Search for the cell housing the specified text and yield its (X, Y) center coordinate. 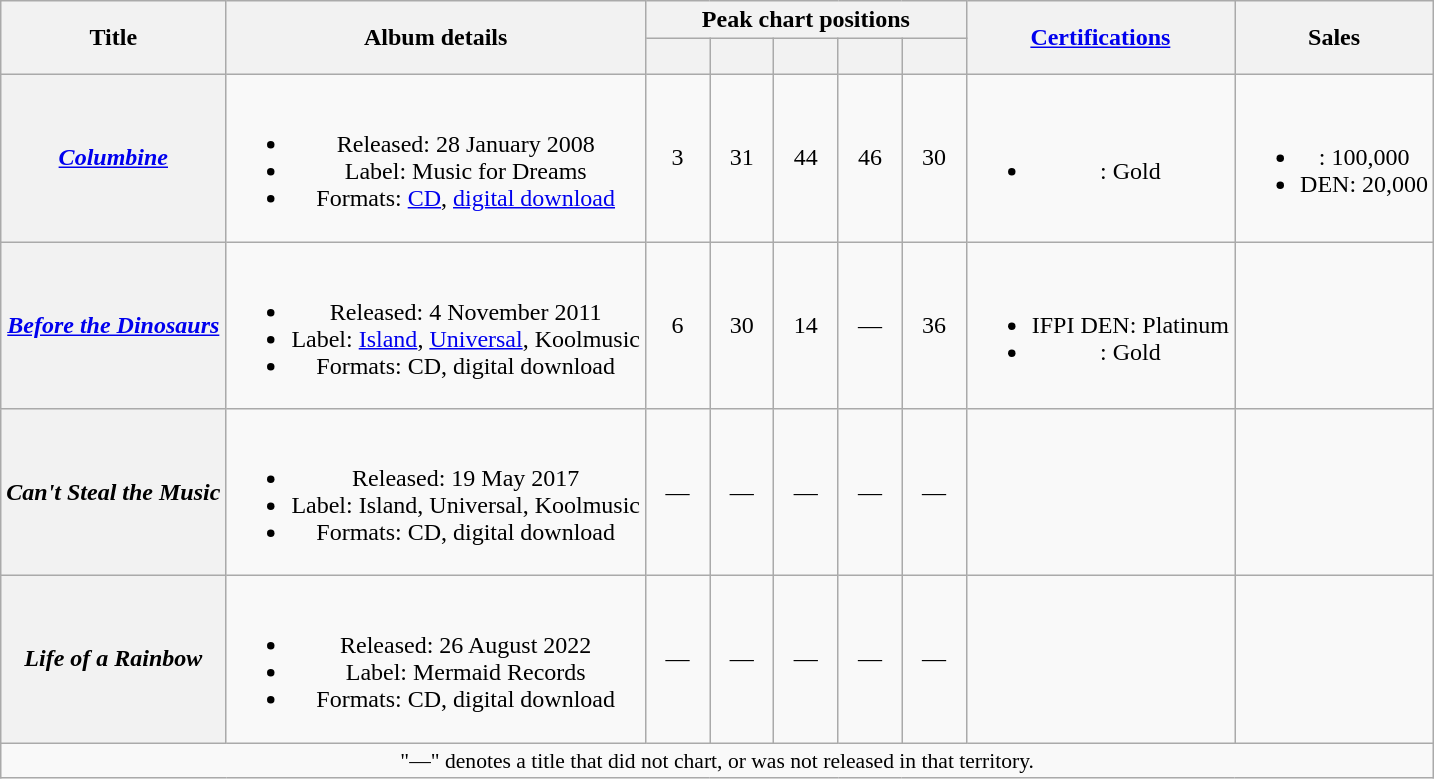
: 100,000DEN: 20,000 (1334, 158)
Released: 28 January 2008Label: Music for DreamsFormats: CD, digital download (436, 158)
: Gold (1100, 158)
Life of a Rainbow (114, 660)
36 (934, 326)
3 (678, 158)
Released: 19 May 2017Label: Island, Universal, KoolmusicFormats: CD, digital download (436, 492)
Released: 4 November 2011Label: Island, Universal, KoolmusicFormats: CD, digital download (436, 326)
Album details (436, 38)
Certifications (1100, 38)
Columbine (114, 158)
6 (678, 326)
Released: 26 August 2022Label: Mermaid RecordsFormats: CD, digital download (436, 660)
Can't Steal the Music (114, 492)
14 (806, 326)
IFPI DEN: Platinum: Gold (1100, 326)
31 (742, 158)
46 (870, 158)
"—" denotes a title that did not chart, or was not released in that territory. (718, 761)
Before the Dinosaurs (114, 326)
44 (806, 158)
Sales (1334, 38)
Title (114, 38)
Peak chart positions (806, 20)
